From the cell containing the given text, extract its center point as (x, y) coordinate. 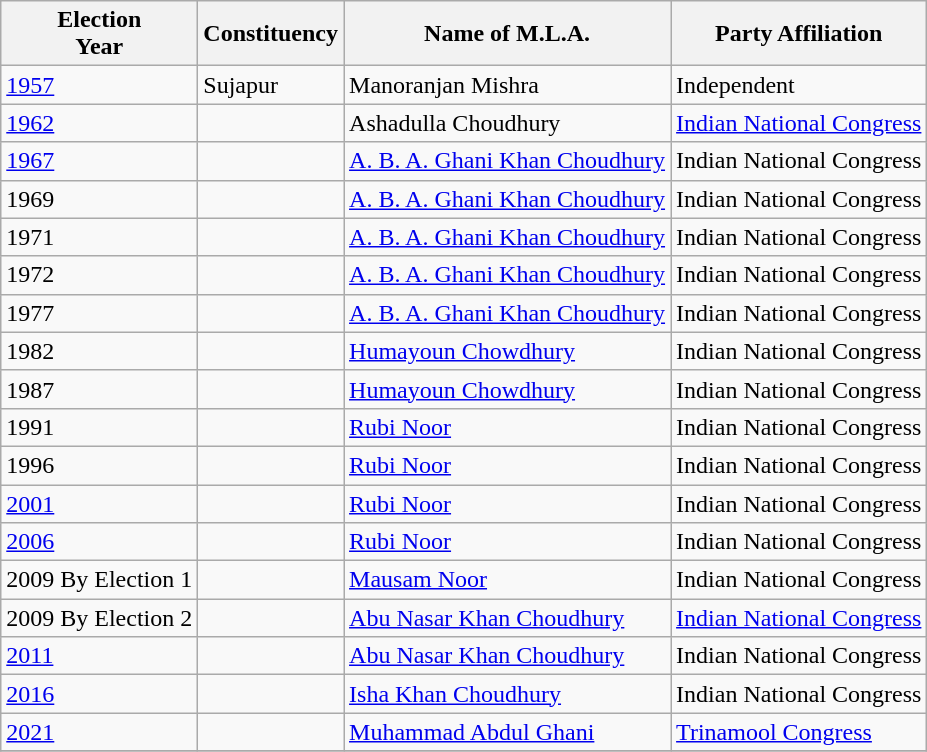
2009 By Election 1 (100, 580)
2021 (100, 732)
2006 (100, 542)
1962 (100, 123)
1991 (100, 427)
1982 (100, 351)
Ashadulla Choudhury (508, 123)
Manoranjan Mishra (508, 85)
Sujapur (271, 85)
Isha Khan Choudhury (508, 694)
2001 (100, 503)
1972 (100, 275)
2016 (100, 694)
2009 By Election 2 (100, 618)
1967 (100, 161)
Constituency (271, 34)
2011 (100, 656)
Independent (799, 85)
Name of M.L.A. (508, 34)
1977 (100, 313)
1971 (100, 237)
1996 (100, 465)
Mausam Noor (508, 580)
Election Year (100, 34)
1987 (100, 389)
Trinamool Congress (799, 732)
Muhammad Abdul Ghani (508, 732)
1969 (100, 199)
Party Affiliation (799, 34)
1957 (100, 85)
